Pinpoint the cell where the given text exists, returning its [x, y] midpoint coordinate. 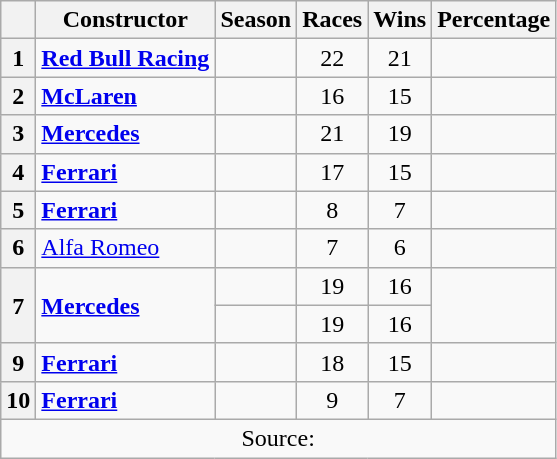
8 [332, 210]
3 [18, 134]
5 [18, 210]
4 [18, 172]
10 [18, 400]
17 [332, 172]
Season [256, 20]
Source: [278, 438]
Red Bull Racing [126, 58]
McLaren [126, 96]
22 [332, 58]
Constructor [126, 20]
Races [332, 20]
Wins [400, 20]
Alfa Romeo [126, 248]
2 [18, 96]
1 [18, 58]
Percentage [494, 20]
18 [332, 362]
